Pinpoint the cell where the given text exists, returning its [X, Y] midpoint coordinate. 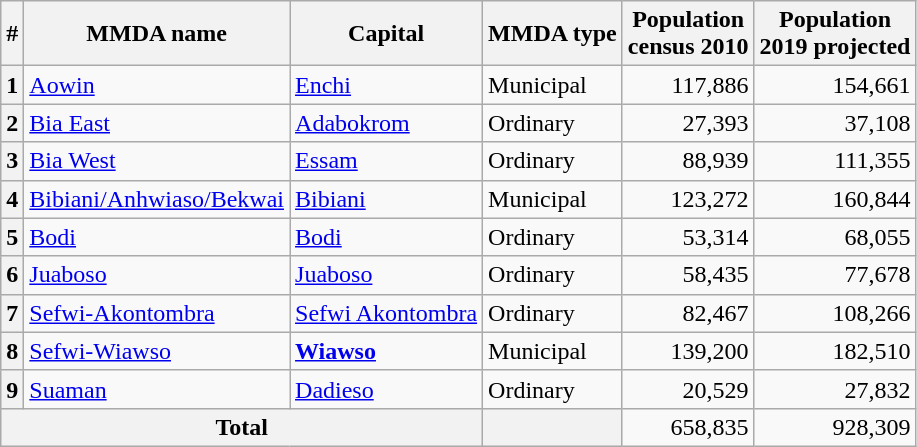
Bibiani [386, 199]
58,435 [688, 275]
Adabokrom [386, 123]
Sefwi Akontombra [386, 313]
9 [12, 389]
108,266 [835, 313]
Bibiani/Anhwiaso/Bekwai [157, 199]
77,678 [835, 275]
111,355 [835, 161]
Bia East [157, 123]
27,832 [835, 389]
Sefwi-Akontombra [157, 313]
1 [12, 85]
Total [242, 427]
182,510 [835, 351]
7 [12, 313]
88,939 [688, 161]
123,272 [688, 199]
# [12, 34]
Enchi [386, 85]
MMDA name [157, 34]
20,529 [688, 389]
Suaman [157, 389]
Sefwi-Wiawso [157, 351]
5 [12, 237]
658,835 [688, 427]
37,108 [835, 123]
117,886 [688, 85]
27,393 [688, 123]
139,200 [688, 351]
Essam [386, 161]
3 [12, 161]
4 [12, 199]
Aowin [157, 85]
154,661 [835, 85]
53,314 [688, 237]
82,467 [688, 313]
MMDA type [553, 34]
Capital [386, 34]
Population2019 projected [835, 34]
Wiawso [386, 351]
160,844 [835, 199]
6 [12, 275]
Dadieso [386, 389]
928,309 [835, 427]
68,055 [835, 237]
Populationcensus 2010 [688, 34]
Bia West [157, 161]
8 [12, 351]
2 [12, 123]
